Provide the [X, Y] coordinate of the cell's center where the given text is located.  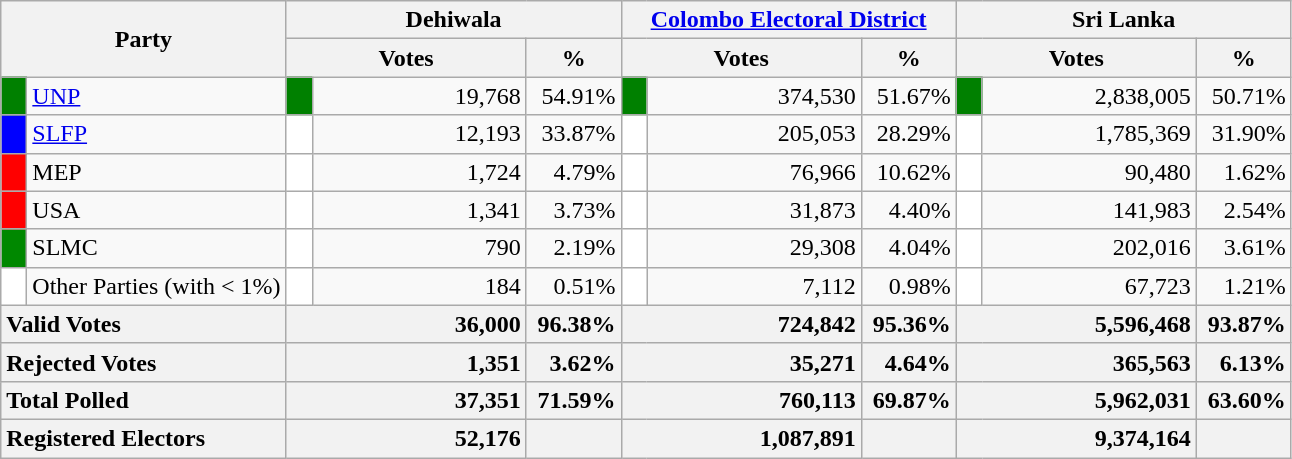
7,112 [754, 286]
MEP [156, 172]
3.62% [574, 362]
35,271 [741, 362]
10.62% [908, 172]
12,193 [419, 134]
205,053 [754, 134]
52,176 [406, 438]
31,873 [754, 210]
790 [419, 248]
374,530 [754, 96]
6.13% [1244, 362]
Total Polled [144, 400]
Dehiwala [454, 20]
95.36% [908, 324]
UNP [156, 96]
1.21% [1244, 286]
29,308 [754, 248]
1,785,369 [1089, 134]
SLFP [156, 134]
202,016 [1089, 248]
4.40% [908, 210]
71.59% [574, 400]
37,351 [406, 400]
USA [156, 210]
Rejected Votes [144, 362]
4.04% [908, 248]
67,723 [1089, 286]
4.64% [908, 362]
2.19% [574, 248]
365,563 [1076, 362]
1,087,891 [741, 438]
Party [144, 39]
33.87% [574, 134]
Sri Lanka [1124, 20]
63.60% [1244, 400]
3.73% [574, 210]
1,724 [419, 172]
Valid Votes [144, 324]
4.79% [574, 172]
9,374,164 [1076, 438]
5,596,468 [1076, 324]
31.90% [1244, 134]
2,838,005 [1089, 96]
93.87% [1244, 324]
90,480 [1089, 172]
50.71% [1244, 96]
1,341 [419, 210]
0.98% [908, 286]
96.38% [574, 324]
1,351 [406, 362]
19,768 [419, 96]
51.67% [908, 96]
Registered Electors [144, 438]
76,966 [754, 172]
Other Parties (with < 1%) [156, 286]
69.87% [908, 400]
54.91% [574, 96]
724,842 [741, 324]
36,000 [406, 324]
SLMC [156, 248]
5,962,031 [1076, 400]
3.61% [1244, 248]
Colombo Electoral District [788, 20]
760,113 [741, 400]
1.62% [1244, 172]
28.29% [908, 134]
184 [419, 286]
0.51% [574, 286]
141,983 [1089, 210]
2.54% [1244, 210]
